Determine the (x, y) coordinate at the center of the cell enclosing the given text.  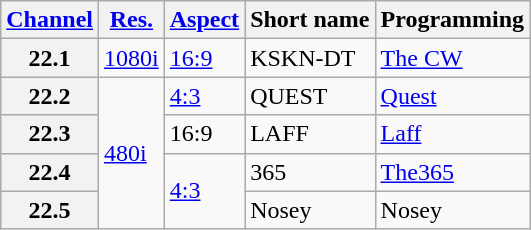
480i (132, 153)
The365 (452, 172)
22.5 (50, 210)
Res. (132, 20)
Programming (452, 20)
22.3 (50, 134)
Channel (50, 20)
Aspect (204, 20)
22.2 (50, 96)
Quest (452, 96)
22.1 (50, 58)
1080i (132, 58)
The CW (452, 58)
QUEST (310, 96)
Short name (310, 20)
KSKN-DT (310, 58)
365 (310, 172)
22.4 (50, 172)
Laff (452, 134)
LAFF (310, 134)
